Pinpoint the cell where the given text exists, returning its [X, Y] midpoint coordinate. 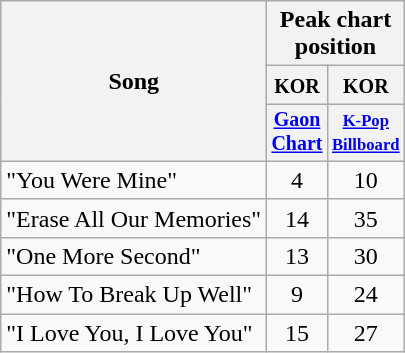
"Erase All Our Memories" [134, 218]
"One More Second" [134, 256]
9 [298, 295]
15 [298, 333]
14 [298, 218]
"You Were Mine" [134, 180]
13 [298, 256]
24 [366, 295]
"How To Break Up Well" [134, 295]
10 [366, 180]
27 [366, 333]
Song [134, 82]
"I Love You, I Love You" [134, 333]
Gaon Chart [298, 132]
Peak chart position [336, 34]
4 [298, 180]
K-Pop Billboard [366, 132]
35 [366, 218]
30 [366, 256]
